Return (X, Y) of the center of cell containing provided text 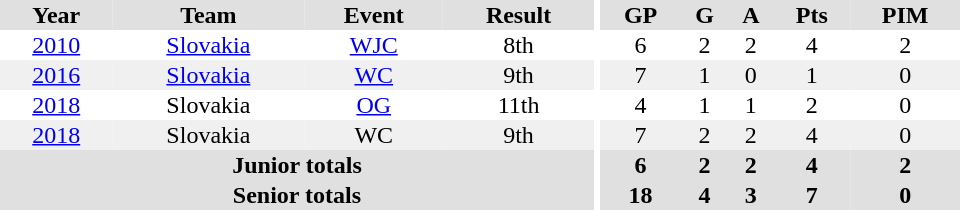
PIM (905, 15)
Result (518, 15)
Junior totals (297, 165)
2016 (56, 75)
OG (374, 105)
Pts (812, 15)
8th (518, 45)
A (750, 15)
Year (56, 15)
WJC (374, 45)
Senior totals (297, 195)
GP (641, 15)
Team (208, 15)
2010 (56, 45)
G (705, 15)
Event (374, 15)
18 (641, 195)
11th (518, 105)
3 (750, 195)
